Provide the [X, Y] coordinate of the cell's center where the given text is located.  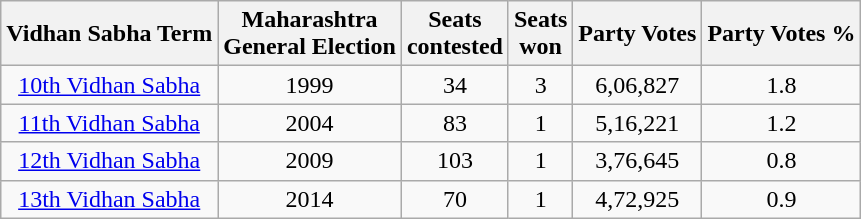
12th Vidhan Sabha [110, 161]
Seatscontested [454, 34]
0.9 [782, 199]
4,72,925 [638, 199]
1.2 [782, 123]
3,76,645 [638, 161]
6,06,827 [638, 85]
MaharashtraGeneral Election [310, 34]
0.8 [782, 161]
11th Vidhan Sabha [110, 123]
3 [540, 85]
34 [454, 85]
Party Votes % [782, 34]
Seatswon [540, 34]
Vidhan Sabha Term [110, 34]
Party Votes [638, 34]
2004 [310, 123]
70 [454, 199]
1999 [310, 85]
83 [454, 123]
2014 [310, 199]
2009 [310, 161]
5,16,221 [638, 123]
13th Vidhan Sabha [110, 199]
1.8 [782, 85]
103 [454, 161]
10th Vidhan Sabha [110, 85]
